Find where the given text appears and provide that cell's center as [x, y] coordinate. 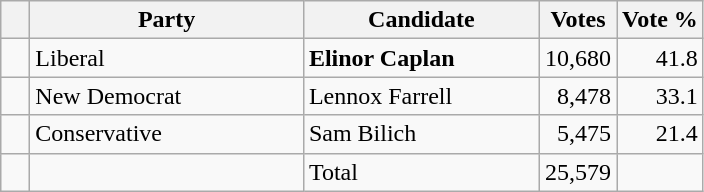
5,475 [578, 134]
8,478 [578, 96]
Vote % [660, 20]
Votes [578, 20]
Party [167, 20]
Conservative [167, 134]
21.4 [660, 134]
10,680 [578, 58]
Elinor Caplan [421, 58]
New Democrat [167, 96]
41.8 [660, 58]
33.1 [660, 96]
Lennox Farrell [421, 96]
Sam Bilich [421, 134]
25,579 [578, 172]
Candidate [421, 20]
Total [421, 172]
Liberal [167, 58]
